Pinpoint the cell where the given text exists, returning its [x, y] midpoint coordinate. 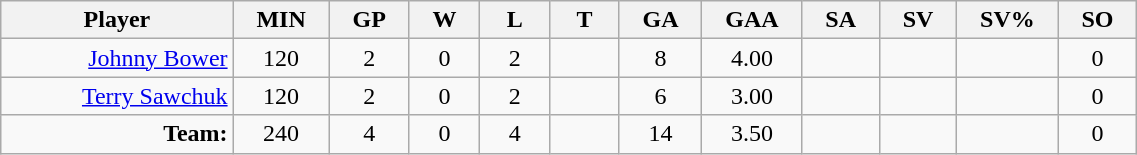
14 [660, 134]
GP [369, 20]
Terry Sawchuk [117, 96]
3.50 [752, 134]
SA [840, 20]
Player [117, 20]
T [585, 20]
SO [1098, 20]
MIN [281, 20]
GAA [752, 20]
240 [281, 134]
4.00 [752, 58]
SV% [1008, 20]
8 [660, 58]
3.00 [752, 96]
L [515, 20]
SV [918, 20]
6 [660, 96]
GA [660, 20]
W [444, 20]
Johnny Bower [117, 58]
Team: [117, 134]
